Pinpoint the cell where the given text exists, returning its (X, Y) midpoint coordinate. 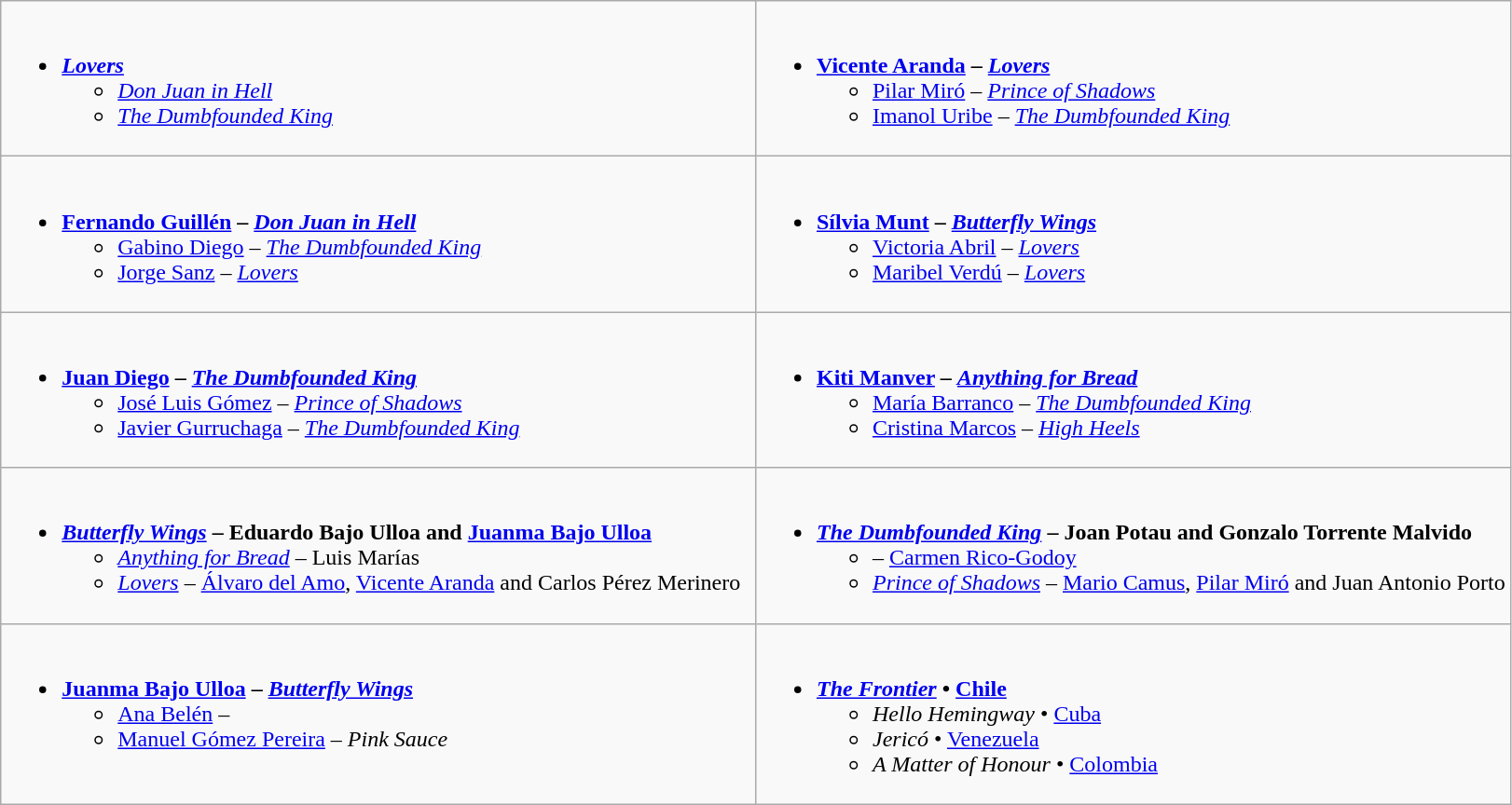
The Frontier • Chile Hello Hemingway • CubaJericó • VenezuelaA Matter of Honour • Colombia (1133, 714)
Lovers Don Juan in HellThe Dumbfounded King (378, 78)
Kiti Manver – Anything for Bread María Barranco – The Dumbfounded KingCristina Marcos – High Heels (1133, 389)
The Dumbfounded King – Joan Potau and Gonzalo Torrente Malvido – Carmen Rico-GodoyPrince of Shadows – Mario Camus, Pilar Miró and Juan Antonio Porto (1133, 546)
Fernando Guillén – Don Juan in Hell Gabino Diego – The Dumbfounded KingJorge Sanz – Lovers (378, 235)
Juanma Bajo Ulloa – Butterfly Wings Ana Belén – Manuel Gómez Pereira – Pink Sauce (378, 714)
Vicente Aranda – Lovers Pilar Miró – Prince of ShadowsImanol Uribe – The Dumbfounded King (1133, 78)
Sílvia Munt – Butterfly Wings Victoria Abril – LoversMaribel Verdú – Lovers (1133, 235)
Juan Diego – The Dumbfounded King José Luis Gómez – Prince of ShadowsJavier Gurruchaga – The Dumbfounded King (378, 389)
